Determine the [X, Y] coordinate at the center of the cell enclosing the given text.  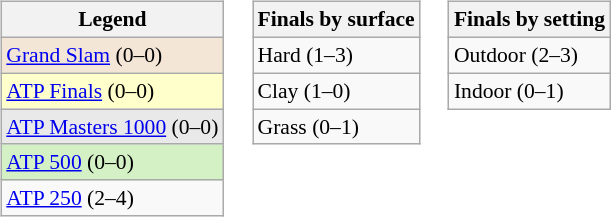
Legend [112, 20]
Indoor (0–1) [530, 91]
ATP Finals (0–0) [112, 91]
Outdoor (2–3) [530, 55]
Grand Slam (0–0) [112, 55]
Grass (0–1) [336, 127]
ATP 250 (2–4) [112, 198]
ATP Masters 1000 (0–0) [112, 127]
ATP 500 (0–0) [112, 162]
Hard (1–3) [336, 55]
Clay (1–0) [336, 91]
Finals by setting [530, 20]
Finals by surface [336, 20]
